Capture the cell that displays the provided text and extract its (x, y) central coordinate. 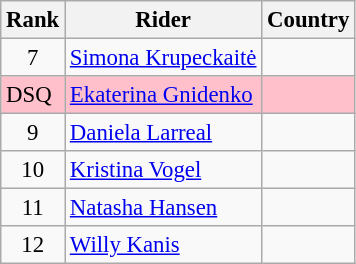
11 (33, 208)
12 (33, 245)
Simona Krupeckaitė (164, 58)
10 (33, 170)
Kristina Vogel (164, 170)
Rank (33, 20)
Country (308, 20)
9 (33, 133)
Willy Kanis (164, 245)
Natasha Hansen (164, 208)
Ekaterina Gnidenko (164, 95)
DSQ (33, 95)
7 (33, 58)
Rider (164, 20)
Daniela Larreal (164, 133)
